Search for the cell housing the specified text and yield its [x, y] center coordinate. 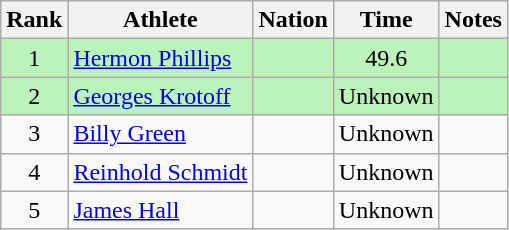
5 [34, 210]
Georges Krotoff [160, 96]
4 [34, 172]
Billy Green [160, 134]
1 [34, 58]
2 [34, 96]
Nation [293, 20]
Time [386, 20]
Reinhold Schmidt [160, 172]
49.6 [386, 58]
Hermon Phillips [160, 58]
Athlete [160, 20]
Rank [34, 20]
James Hall [160, 210]
Notes [473, 20]
3 [34, 134]
